Locate the cell with the specified text and output its (x, y) center coordinate. 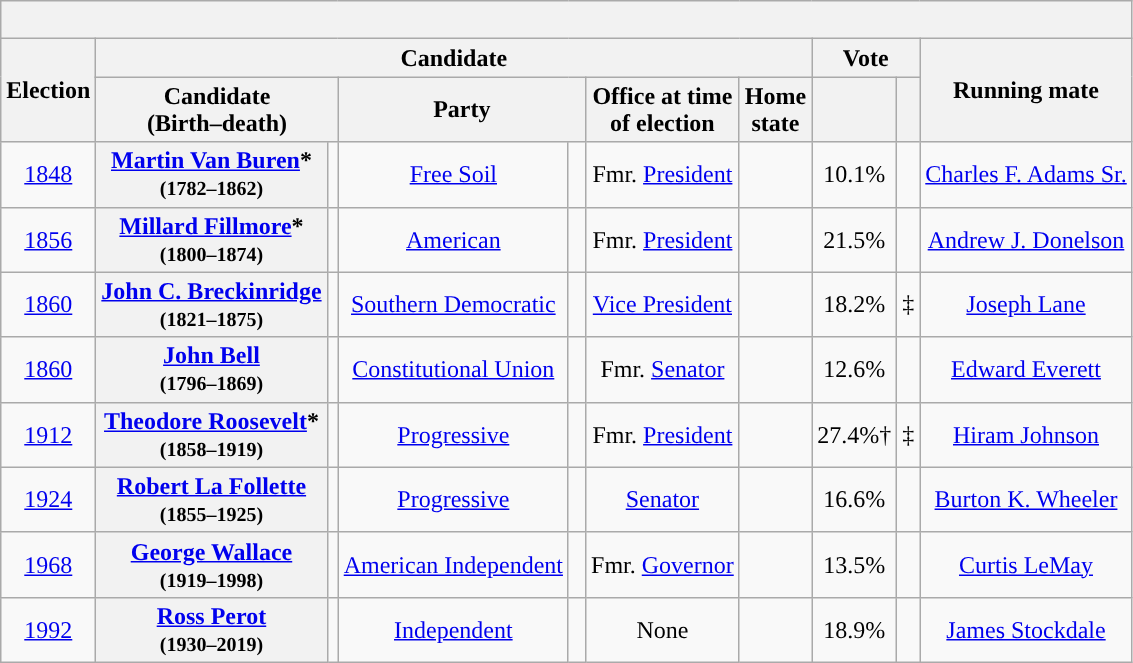
Hiram Johnson (1026, 434)
Robert La Follette(1855–1925) (212, 500)
1968 (48, 564)
Candidate (454, 58)
1848 (48, 174)
Senator (663, 500)
Office at timeof election (663, 110)
18.9% (854, 630)
1924 (48, 500)
Vote (866, 58)
James Stockdale (1026, 630)
Election (48, 90)
American Independent (453, 564)
Free Soil (453, 174)
Ross Perot(1930–2019) (212, 630)
Charles F. Adams Sr. (1026, 174)
Edward Everett (1026, 370)
Independent (453, 630)
Theodore Roosevelt*(1858–1919) (212, 434)
Southern Democratic (453, 304)
John C. Breckinridge(1821–1875) (212, 304)
Millard Fillmore*(1800–1874) (212, 240)
Fmr. Senator (663, 370)
Curtis LeMay (1026, 564)
Running mate (1026, 90)
1912 (48, 434)
George Wallace(1919–1998) (212, 564)
Constitutional Union (453, 370)
21.5% (854, 240)
Joseph Lane (1026, 304)
Martin Van Buren*(1782–1862) (212, 174)
Fmr. Governor (663, 564)
American (453, 240)
None (663, 630)
Andrew J. Donelson (1026, 240)
Candidate(Birth–death) (217, 110)
1856 (48, 240)
16.6% (854, 500)
10.1% (854, 174)
Homestate (775, 110)
Vice President (663, 304)
Burton K. Wheeler (1026, 500)
Party (462, 110)
27.4%† (854, 434)
13.5% (854, 564)
1992 (48, 630)
12.6% (854, 370)
18.2% (854, 304)
John Bell(1796–1869) (212, 370)
